From the cell containing the given text, extract its center point as (x, y) coordinate. 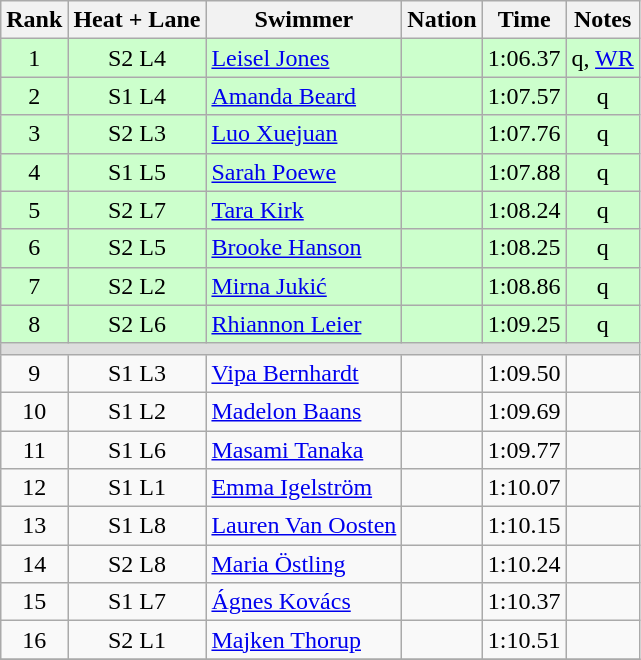
S1 L4 (137, 96)
14 (34, 564)
1:10.51 (524, 640)
Swimmer (304, 20)
11 (34, 449)
Emma Igelström (304, 488)
Sarah Poewe (304, 172)
S1 L3 (137, 373)
12 (34, 488)
Madelon Baans (304, 411)
S2 L1 (137, 640)
Lauren Van Oosten (304, 526)
2 (34, 96)
7 (34, 286)
4 (34, 172)
9 (34, 373)
Tara Kirk (304, 210)
1:08.25 (524, 248)
Nation (442, 20)
1:09.77 (524, 449)
1 (34, 58)
Majken Thorup (304, 640)
q, WR (602, 58)
3 (34, 134)
1:06.37 (524, 58)
Maria Östling (304, 564)
1:09.25 (524, 324)
1:08.86 (524, 286)
Notes (602, 20)
Rank (34, 20)
1:10.07 (524, 488)
5 (34, 210)
13 (34, 526)
1:07.76 (524, 134)
S1 L1 (137, 488)
1:07.88 (524, 172)
Brooke Hanson (304, 248)
1:10.15 (524, 526)
1:09.50 (524, 373)
S2 L3 (137, 134)
1:07.57 (524, 96)
S2 L4 (137, 58)
8 (34, 324)
S2 L6 (137, 324)
Amanda Beard (304, 96)
Vipa Bernhardt (304, 373)
S2 L8 (137, 564)
16 (34, 640)
Rhiannon Leier (304, 324)
Time (524, 20)
15 (34, 602)
S1 L5 (137, 172)
Luo Xuejuan (304, 134)
1:10.24 (524, 564)
Leisel Jones (304, 58)
1:10.37 (524, 602)
Mirna Jukić (304, 286)
6 (34, 248)
S2 L2 (137, 286)
1:08.24 (524, 210)
S1 L7 (137, 602)
Masami Tanaka (304, 449)
S1 L8 (137, 526)
1:09.69 (524, 411)
S1 L2 (137, 411)
Heat + Lane (137, 20)
Ágnes Kovács (304, 602)
S2 L7 (137, 210)
10 (34, 411)
S2 L5 (137, 248)
S1 L6 (137, 449)
